Capture the cell that displays the provided text and extract its [X, Y] central coordinate. 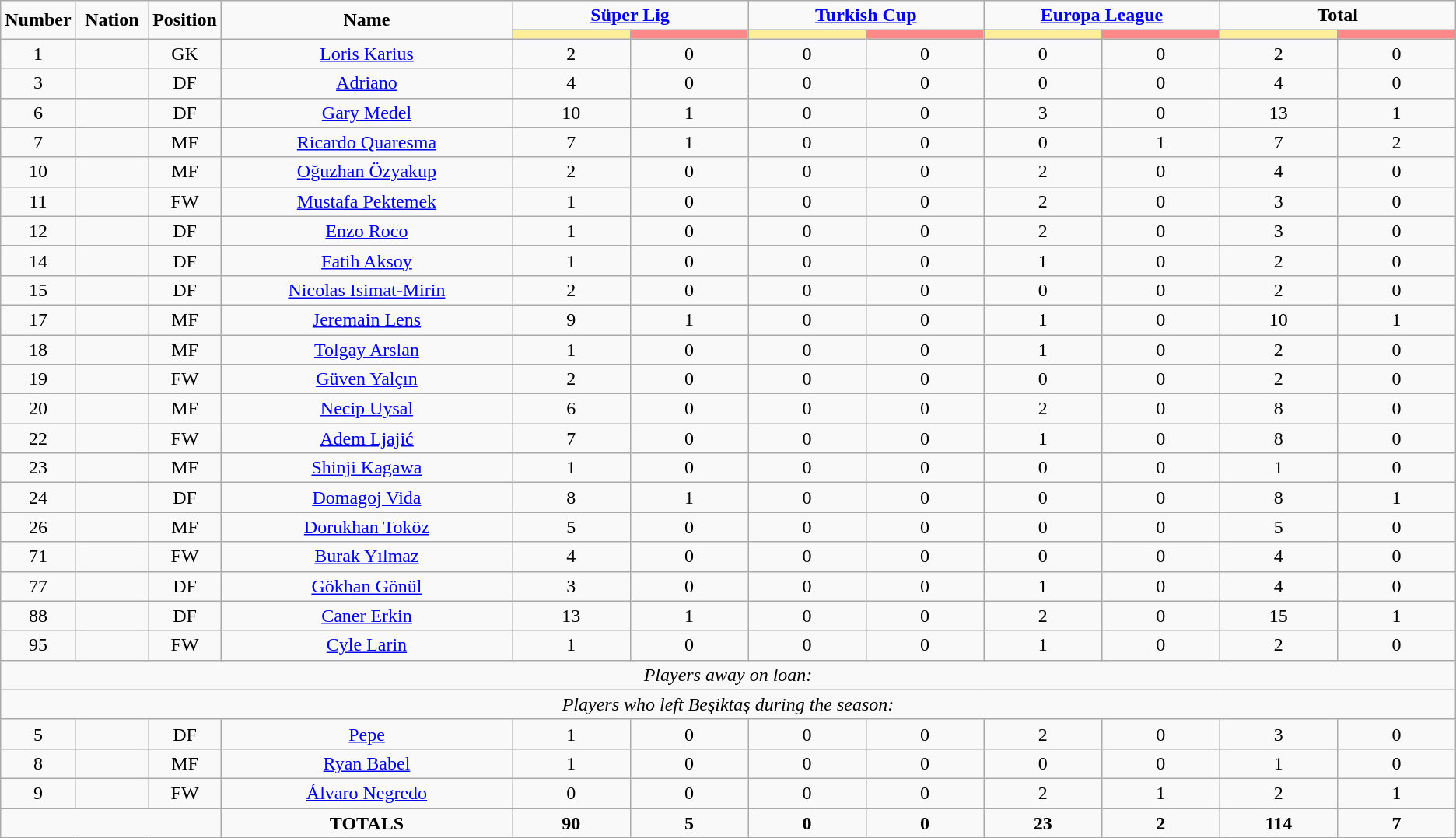
Nation [112, 20]
Mustafa Pektemek [366, 201]
Number [38, 20]
19 [38, 379]
Nicolas Isimat-Mirin [366, 290]
Caner Erkin [366, 616]
Fatih Aksoy [366, 260]
Gökhan Gönül [366, 586]
114 [1279, 823]
Álvaro Negredo [366, 793]
26 [38, 527]
Europa League [1101, 16]
24 [38, 498]
Ricardo Quaresma [366, 142]
Süper Lig [630, 16]
Tolgay Arslan [366, 349]
Domagoj Vida [366, 498]
12 [38, 231]
Ryan Babel [366, 763]
95 [38, 645]
Turkish Cup [866, 16]
Players away on loan: [728, 675]
14 [38, 260]
Total [1338, 16]
88 [38, 616]
GK [185, 54]
11 [38, 201]
Necip Uysal [366, 409]
Players who left Beşiktaş during the season: [728, 704]
Cyle Larin [366, 645]
Güven Yalçın [366, 379]
20 [38, 409]
Oğuzhan Özyakup [366, 172]
Loris Karius [366, 54]
77 [38, 586]
Jeremain Lens [366, 319]
90 [571, 823]
17 [38, 319]
Dorukhan Toköz [366, 527]
Enzo Roco [366, 231]
Burak Yılmaz [366, 557]
Adem Ljajić [366, 438]
Pepe [366, 734]
22 [38, 438]
71 [38, 557]
Position [185, 20]
TOTALS [366, 823]
Gary Medel [366, 113]
Name [366, 20]
18 [38, 349]
Adriano [366, 83]
Shinji Kagawa [366, 468]
